Return (x, y) of the center of cell containing provided text 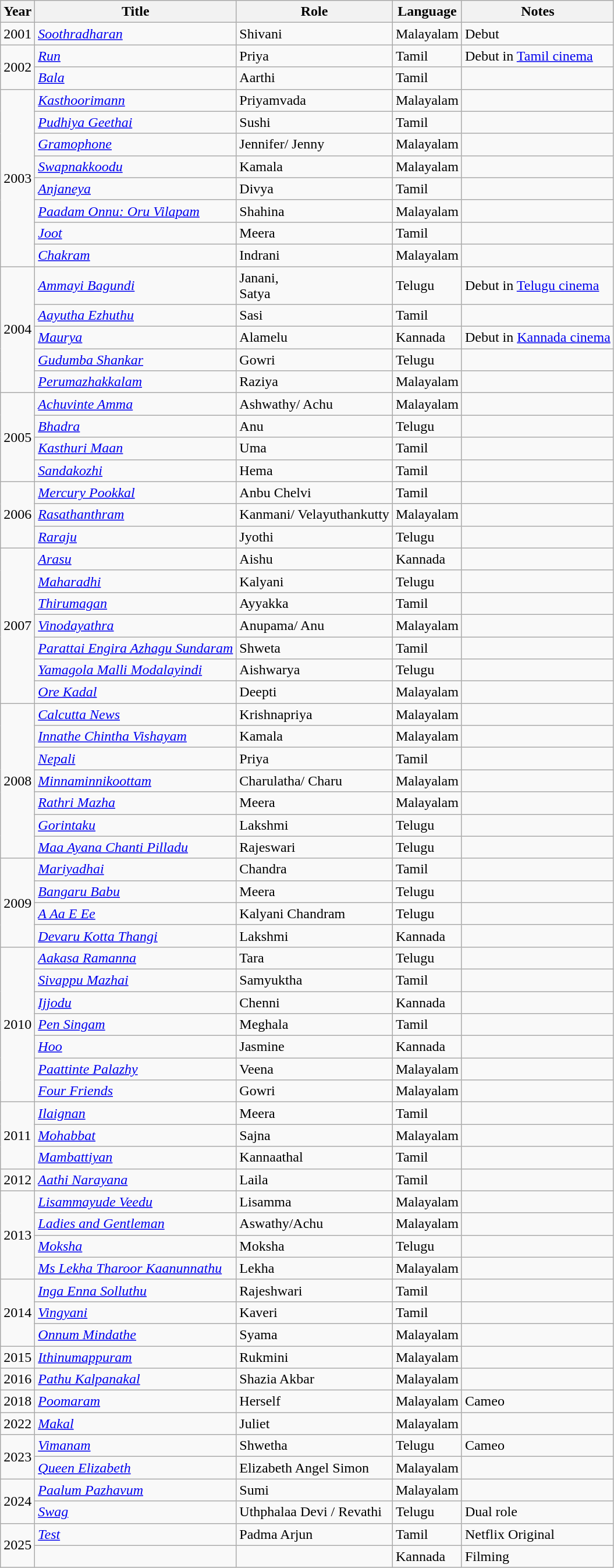
2018 (17, 1401)
Anbu Chelvi (314, 493)
Debut in Kannada cinema (538, 338)
Raraju (136, 537)
Dual role (538, 1512)
Ladies and Gentleman (136, 1224)
Janani,Satya (314, 285)
Four Friends (136, 1091)
Ms Lekha Tharoor Kaanunnathu (136, 1268)
2009 (17, 902)
Juliet (314, 1424)
Nepali (136, 759)
Rajeshwari (314, 1290)
Priyamvada (314, 100)
2008 (17, 781)
2016 (17, 1379)
2006 (17, 515)
Vimanam (136, 1446)
Lisamma (314, 1202)
Vinodayathra (136, 625)
Aakasa Ramanna (136, 958)
Title (136, 12)
Role (314, 12)
Soothradharan (136, 34)
Debut (538, 34)
Ithinumappuram (136, 1357)
2005 (17, 437)
Yamagola Malli Modalayindi (136, 670)
Notes (538, 12)
Krishnapriya (314, 714)
Uthphalaa Devi / Revathi (314, 1512)
Shivani (314, 34)
Syama (314, 1335)
Bhadra (136, 426)
Sajna (314, 1135)
Bala (136, 78)
Kaveri (314, 1312)
Divya (314, 189)
Shahina (314, 211)
Year (17, 12)
Makal (136, 1424)
Jyothi (314, 537)
Uma (314, 448)
Veena (314, 1069)
Mercury Pookkal (136, 493)
Paalum Pazhavum (136, 1490)
Kasthuri Maan (136, 448)
Ilaignan (136, 1113)
Gramophone (136, 144)
Onnum Mindathe (136, 1335)
Herself (314, 1401)
Maharadhi (136, 581)
Anupama/ Anu (314, 625)
Shazia Akbar (314, 1379)
Gudumba Shankar (136, 360)
Queen Elizabeth (136, 1468)
Maa Ayana Chanti Pilladu (136, 847)
Swag (136, 1512)
2004 (17, 330)
Charulatha/ Charu (314, 781)
2011 (17, 1135)
Hoo (136, 1047)
Lisammayude Veedu (136, 1202)
2013 (17, 1235)
Aathi Narayana (136, 1180)
Ore Kadal (136, 692)
Bangaru Babu (136, 891)
Deepti (314, 692)
Pen Singam (136, 1025)
Achuvinte Amma (136, 404)
Aishu (314, 559)
2012 (17, 1180)
Kanmani/ Velayuthankutty (314, 515)
Shwetha (314, 1446)
Paadam Onnu: Oru Vilapam (136, 211)
Rukmini (314, 1357)
Meghala (314, 1025)
Chakram (136, 255)
Paattinte Palazhy (136, 1069)
Chandra (314, 869)
Kalyani Chandram (314, 914)
Hema (314, 470)
Mariyadhai (136, 869)
Thirumagan (136, 603)
Alamelu (314, 338)
Debut in Tamil cinema (538, 56)
Joot (136, 233)
Chenni (314, 1002)
Filming (538, 1556)
Arasu (136, 559)
2025 (17, 1545)
2022 (17, 1424)
Ammayi Bagundi (136, 285)
Swapnakkoodu (136, 167)
Aarthi (314, 78)
Ijjodu (136, 1002)
Pudhiya Geethai (136, 122)
Jennifer/ Jenny (314, 144)
Test (136, 1534)
2003 (17, 178)
Pathu Kalpanakal (136, 1379)
2024 (17, 1501)
Lekha (314, 1268)
Elizabeth Angel Simon (314, 1468)
2014 (17, 1312)
2002 (17, 67)
Sasi (314, 316)
Sumi (314, 1490)
Poomaram (136, 1401)
Kannaathal (314, 1158)
Calcutta News (136, 714)
Jasmine (314, 1047)
Gorintaku (136, 825)
Sushi (314, 122)
Ashwathy/ Achu (314, 404)
Language (427, 12)
Aishwarya (314, 670)
Laila (314, 1180)
A Aa E Ee (136, 914)
Maurya (136, 338)
Anjaneya (136, 189)
Parattai Engira Azhagu Sundaram (136, 648)
Mohabbat (136, 1135)
Run (136, 56)
Debut in Telugu cinema (538, 285)
Ayyakka (314, 603)
2010 (17, 1024)
Innathe Chintha Vishayam (136, 737)
Sandakozhi (136, 470)
2015 (17, 1357)
Aayutha Ezhuthu (136, 316)
Inga Enna Solluthu (136, 1290)
Padma Arjun (314, 1534)
2007 (17, 625)
Rasathanthram (136, 515)
Kasthoorimann (136, 100)
Samyuktha (314, 980)
Perumazhakkalam (136, 382)
Devaru Kotta Thangi (136, 936)
Raziya (314, 382)
Netflix Original (538, 1534)
Minnaminnikoottam (136, 781)
2023 (17, 1457)
2001 (17, 34)
Aswathy/Achu (314, 1224)
Tara (314, 958)
Vingyani (136, 1312)
Kalyani (314, 581)
Shweta (314, 648)
Rajeswari (314, 847)
Indrani (314, 255)
Rathri Mazha (136, 803)
Sivappu Mazhai (136, 980)
Anu (314, 426)
Mambattiyan (136, 1158)
